From the cell containing the given text, extract its center point as (x, y) coordinate. 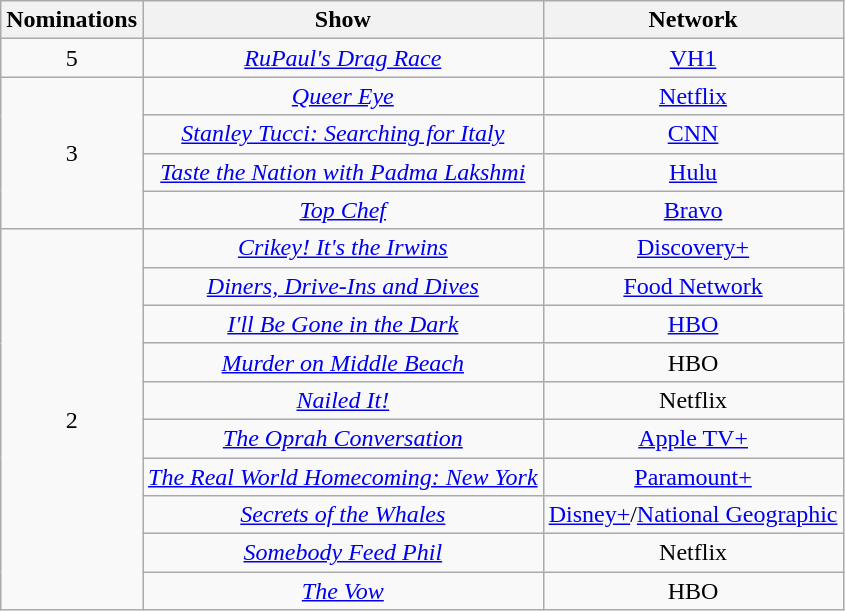
3 (72, 153)
Disney+/National Geographic (693, 515)
5 (72, 58)
Bravo (693, 210)
Secrets of the Whales (342, 515)
Food Network (693, 286)
Discovery+ (693, 248)
Nailed It! (342, 400)
The Vow (342, 591)
Somebody Feed Phil (342, 553)
The Oprah Conversation (342, 438)
Diners, Drive-Ins and Dives (342, 286)
Network (693, 20)
Queer Eye (342, 96)
Show (342, 20)
VH1 (693, 58)
Crikey! It's the Irwins (342, 248)
2 (72, 420)
Top Chef (342, 210)
Stanley Tucci: Searching for Italy (342, 134)
Murder on Middle Beach (342, 362)
I'll Be Gone in the Dark (342, 324)
Nominations (72, 20)
RuPaul's Drag Race (342, 58)
Taste the Nation with Padma Lakshmi (342, 172)
CNN (693, 134)
The Real World Homecoming: New York (342, 477)
Apple TV+ (693, 438)
Paramount+ (693, 477)
Hulu (693, 172)
